Find where the given text appears and provide that cell's center as (X, Y) coordinate. 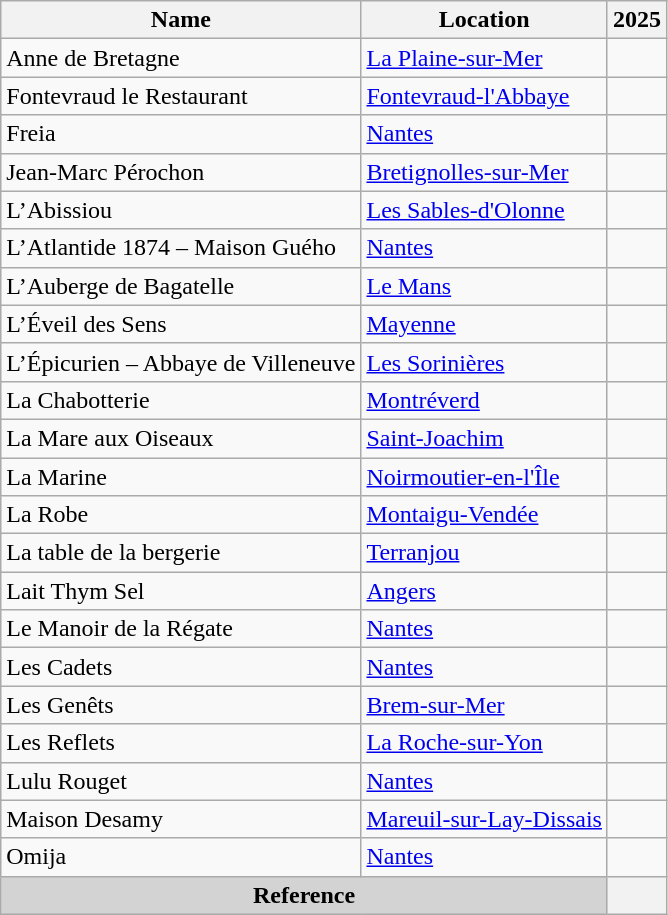
Location (484, 20)
Brem-sur-Mer (484, 705)
Mayenne (484, 324)
Jean-Marc Pérochon (181, 172)
Montréverd (484, 400)
Montaigu-Vendée (484, 515)
Angers (484, 591)
L’Abissiou (181, 210)
L’Atlantide 1874 – Maison Guého (181, 248)
Les Sables-d'Olonne (484, 210)
Les Reflets (181, 743)
La Marine (181, 477)
La Plaine-sur-Mer (484, 58)
Le Manoir de la Régate (181, 629)
Anne de Bretagne (181, 58)
Reference (304, 895)
Bretignolles-sur-Mer (484, 172)
Terranjou (484, 553)
Les Sorinières (484, 362)
L’Éveil des Sens (181, 324)
La Chabotterie (181, 400)
Lait Thym Sel (181, 591)
Le Mans (484, 286)
Saint-Joachim (484, 438)
L’Épicurien – Abbaye de Villeneuve (181, 362)
Lulu Rouget (181, 781)
La Roche-sur-Yon (484, 743)
La table de la bergerie (181, 553)
La Robe (181, 515)
La Mare aux Oiseaux (181, 438)
Les Genêts (181, 705)
Fontevraud le Restaurant (181, 96)
Noirmoutier-en-l'Île (484, 477)
L’Auberge de Bagatelle (181, 286)
2025 (636, 20)
Mareuil-sur-Lay-Dissais (484, 819)
Freia (181, 134)
Les Cadets (181, 667)
Omija (181, 857)
Name (181, 20)
Maison Desamy (181, 819)
Fontevraud-l'Abbaye (484, 96)
